Search for the cell housing the specified text and yield its (X, Y) center coordinate. 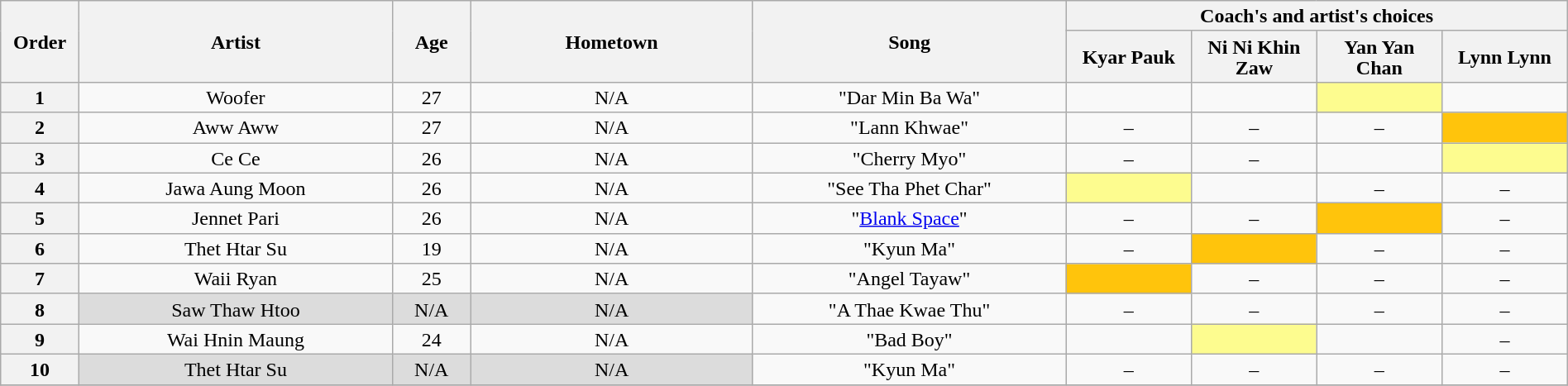
24 (432, 339)
Age (432, 41)
Ni Ni Khin Zaw (1255, 56)
3 (40, 157)
Order (40, 41)
Yan Yan Chan (1379, 56)
6 (40, 248)
Saw Thaw Htoo (235, 309)
Jawa Aung Moon (235, 188)
Waii Ryan (235, 279)
2 (40, 127)
Hometown (612, 41)
19 (432, 248)
7 (40, 279)
Aww Aww (235, 127)
Wai Hnin Maung (235, 339)
Lynn Lynn (1505, 56)
"A Thae Kwae Thu" (910, 309)
9 (40, 339)
25 (432, 279)
"See Tha Phet Char" (910, 188)
10 (40, 369)
5 (40, 218)
"Dar Min Ba Wa" (910, 98)
Jennet Pari (235, 218)
"Cherry Myo" (910, 157)
"Angel Tayaw" (910, 279)
Kyar Pauk (1129, 56)
1 (40, 98)
"Bad Boy" (910, 339)
Ce Ce (235, 157)
8 (40, 309)
"Lann Khwae" (910, 127)
Artist (235, 41)
"Blank Space" (910, 218)
Song (910, 41)
Coach's and artist's choices (1317, 17)
Woofer (235, 98)
4 (40, 188)
